Output the [x, y] coordinate of the center of the cell containing the given text.  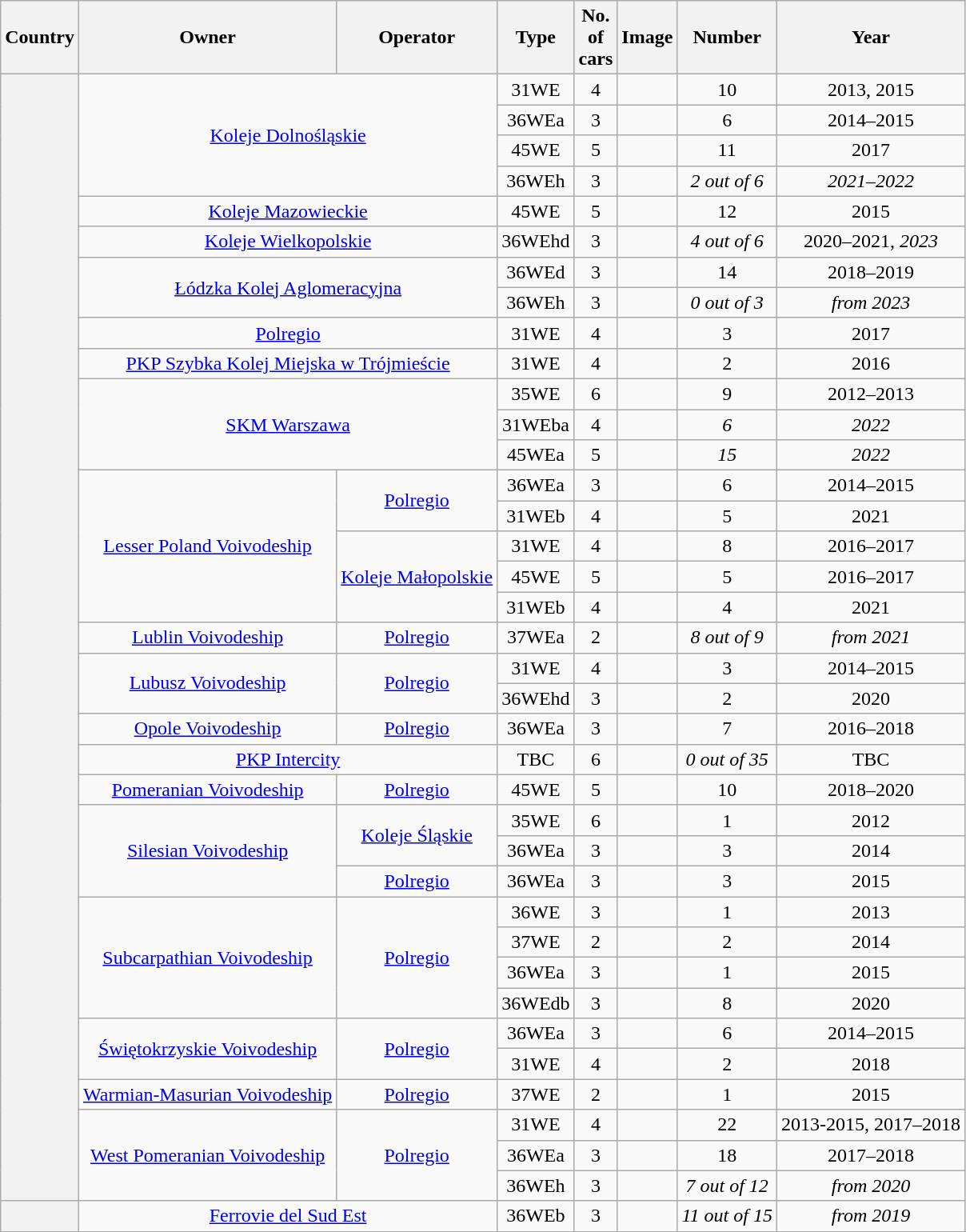
2018–2020 [870, 790]
18 [728, 1155]
Koleje Małopolskie [417, 577]
from 2023 [870, 302]
Lublin Voivodeship [207, 638]
Subcarpathian Voivodeship [207, 957]
Opole Voivodeship [207, 729]
45WEa [536, 455]
2016 [870, 363]
Koleje Wielkopolskie [288, 242]
14 [728, 272]
Koleje Śląskie [417, 835]
from 2019 [870, 1216]
2018–2019 [870, 272]
2017–2018 [870, 1155]
Number [728, 38]
Lesser Poland Voivodeship [207, 546]
36WEd [536, 272]
Ferrovie del Sud Est [288, 1216]
7 out of 12 [728, 1186]
2012–2013 [870, 394]
2012 [870, 820]
SKM Warszawa [288, 424]
Image [648, 38]
from 2021 [870, 638]
2013, 2015 [870, 90]
No.ofcars [596, 38]
2013 [870, 911]
Operator [417, 38]
2013-2015, 2017–2018 [870, 1125]
2021–2022 [870, 181]
Type [536, 38]
Koleje Mazowieckie [288, 211]
2016–2018 [870, 729]
22 [728, 1125]
Świętokrzyskie Voivodeship [207, 1049]
8 out of 9 [728, 638]
2 out of 6 [728, 181]
from 2020 [870, 1186]
0 out of 3 [728, 302]
2018 [870, 1064]
7 [728, 729]
36WEb [536, 1216]
0 out of 35 [728, 759]
Koleje Dolnośląskie [288, 135]
37WEa [536, 638]
36WE [536, 911]
West Pomeranian Voivodeship [207, 1155]
Pomeranian Voivodeship [207, 790]
PKP Szybka Kolej Miejska w Trójmieście [288, 363]
Lubusz Voivodeship [207, 683]
36WEdb [536, 1003]
15 [728, 455]
4 out of 6 [728, 242]
12 [728, 211]
Country [40, 38]
11 [728, 150]
Owner [207, 38]
Łódzka Kolej Aglomeracyjna [288, 287]
PKP Intercity [288, 759]
31WEba [536, 425]
Silesian Voivodeship [207, 850]
11 out of 15 [728, 1216]
2020–2021, 2023 [870, 242]
Warmian-Masurian Voivodeship [207, 1094]
9 [728, 394]
Year [870, 38]
